Search for the cell housing the specified text and yield its [x, y] center coordinate. 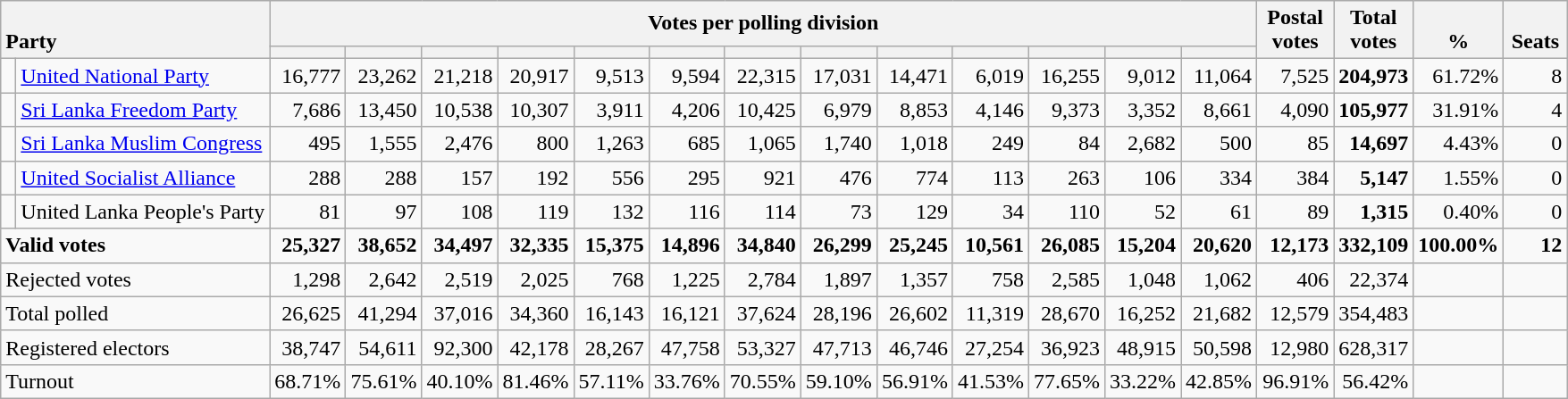
47,713 [838, 347]
38,747 [307, 347]
Sri Lanka Freedom Party [143, 110]
921 [763, 178]
10,307 [536, 110]
92,300 [459, 347]
10,561 [990, 245]
1.55% [1458, 178]
129 [915, 212]
16,143 [611, 313]
Party [136, 30]
263 [1067, 178]
26,085 [1067, 245]
11,064 [1219, 76]
31.91% [1458, 110]
8,853 [915, 110]
334 [1219, 178]
354,483 [1374, 313]
United National Party [143, 76]
32,335 [536, 245]
3,911 [611, 110]
7,686 [307, 110]
9,513 [611, 76]
Total polled [136, 313]
2,682 [1144, 144]
14,471 [915, 76]
26,299 [838, 245]
192 [536, 178]
61 [1219, 212]
495 [307, 144]
2,025 [536, 279]
Total votes [1374, 30]
2,784 [763, 279]
295 [686, 178]
13,450 [384, 110]
12,980 [1295, 347]
204,973 [1374, 76]
28,267 [611, 347]
106 [1144, 178]
% [1458, 30]
384 [1295, 178]
685 [686, 144]
41,294 [384, 313]
249 [990, 144]
758 [990, 279]
800 [536, 144]
85 [1295, 144]
332,109 [1374, 245]
59.10% [838, 381]
47,758 [686, 347]
38,652 [384, 245]
81 [307, 212]
5,147 [1374, 178]
4,090 [1295, 110]
108 [459, 212]
Rejected votes [136, 279]
52 [1144, 212]
53,327 [763, 347]
37,016 [459, 313]
1,897 [838, 279]
110 [1067, 212]
Turnout [136, 381]
476 [838, 178]
33.76% [686, 381]
77.65% [1067, 381]
34,360 [536, 313]
73 [838, 212]
2,476 [459, 144]
1,048 [1144, 279]
17,031 [838, 76]
22,315 [763, 76]
12,173 [1295, 245]
Registered electors [136, 347]
4.43% [1458, 144]
4,206 [686, 110]
9,594 [686, 76]
1,357 [915, 279]
57.11% [611, 381]
Seats [1535, 30]
28,670 [1067, 313]
11,319 [990, 313]
Postalvotes [1295, 30]
34,840 [763, 245]
7,525 [1295, 76]
500 [1219, 144]
132 [611, 212]
56.42% [1374, 381]
116 [686, 212]
United Lanka People's Party [143, 212]
628,317 [1374, 347]
48,915 [1144, 347]
96.91% [1295, 381]
68.71% [307, 381]
14,697 [1374, 144]
8 [1535, 76]
15,375 [611, 245]
2,585 [1067, 279]
26,602 [915, 313]
42,178 [536, 347]
42.85% [1219, 381]
114 [763, 212]
2,519 [459, 279]
16,121 [686, 313]
406 [1295, 279]
9,373 [1067, 110]
10,538 [459, 110]
1,315 [1374, 212]
1,740 [838, 144]
25,245 [915, 245]
97 [384, 212]
34 [990, 212]
1,018 [915, 144]
12 [1535, 245]
1,062 [1219, 279]
119 [536, 212]
15,204 [1144, 245]
Valid votes [136, 245]
21,682 [1219, 313]
1,298 [307, 279]
34,497 [459, 245]
16,255 [1067, 76]
Sri Lanka Muslim Congress [143, 144]
20,620 [1219, 245]
27,254 [990, 347]
75.61% [384, 381]
25,327 [307, 245]
United Socialist Alliance [143, 178]
113 [990, 178]
26,625 [307, 313]
8,661 [1219, 110]
1,263 [611, 144]
100.00% [1458, 245]
84 [1067, 144]
105,977 [1374, 110]
774 [915, 178]
33.22% [1144, 381]
6,979 [838, 110]
157 [459, 178]
0.40% [1458, 212]
14,896 [686, 245]
9,012 [1144, 76]
46,746 [915, 347]
50,598 [1219, 347]
56.91% [915, 381]
1,065 [763, 144]
12,579 [1295, 313]
36,923 [1067, 347]
20,917 [536, 76]
768 [611, 279]
40.10% [459, 381]
556 [611, 178]
16,777 [307, 76]
3,352 [1144, 110]
4,146 [990, 110]
1,225 [686, 279]
70.55% [763, 381]
10,425 [763, 110]
28,196 [838, 313]
61.72% [1458, 76]
37,624 [763, 313]
Votes per polling division [763, 23]
41.53% [990, 381]
2,642 [384, 279]
81.46% [536, 381]
6,019 [990, 76]
1,555 [384, 144]
4 [1535, 110]
23,262 [384, 76]
22,374 [1374, 279]
89 [1295, 212]
16,252 [1144, 313]
54,611 [384, 347]
21,218 [459, 76]
